Detect which cell encompasses the target text, then output its [x, y] center coordinate. 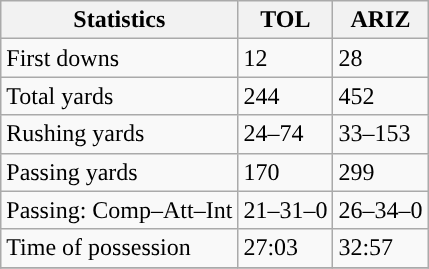
26–34–0 [380, 210]
452 [380, 96]
Passing: Comp–Att–Int [120, 210]
12 [286, 58]
TOL [286, 20]
299 [380, 172]
32:57 [380, 248]
Time of possession [120, 248]
21–31–0 [286, 210]
First downs [120, 58]
Total yards [120, 96]
Passing yards [120, 172]
ARIZ [380, 20]
24–74 [286, 134]
27:03 [286, 248]
Statistics [120, 20]
28 [380, 58]
33–153 [380, 134]
Rushing yards [120, 134]
170 [286, 172]
244 [286, 96]
